Capture the cell that displays the provided text and extract its (x, y) central coordinate. 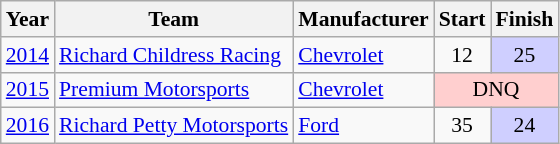
24 (525, 126)
2015 (28, 90)
Ford (363, 126)
Finish (525, 19)
Year (28, 19)
25 (525, 55)
Manufacturer (363, 19)
Start (462, 19)
Team (174, 19)
35 (462, 126)
2014 (28, 55)
Richard Childress Racing (174, 55)
Richard Petty Motorsports (174, 126)
2016 (28, 126)
12 (462, 55)
DNQ (496, 90)
Premium Motorsports (174, 90)
